Locate the cell with the specified text and output its [X, Y] center coordinate. 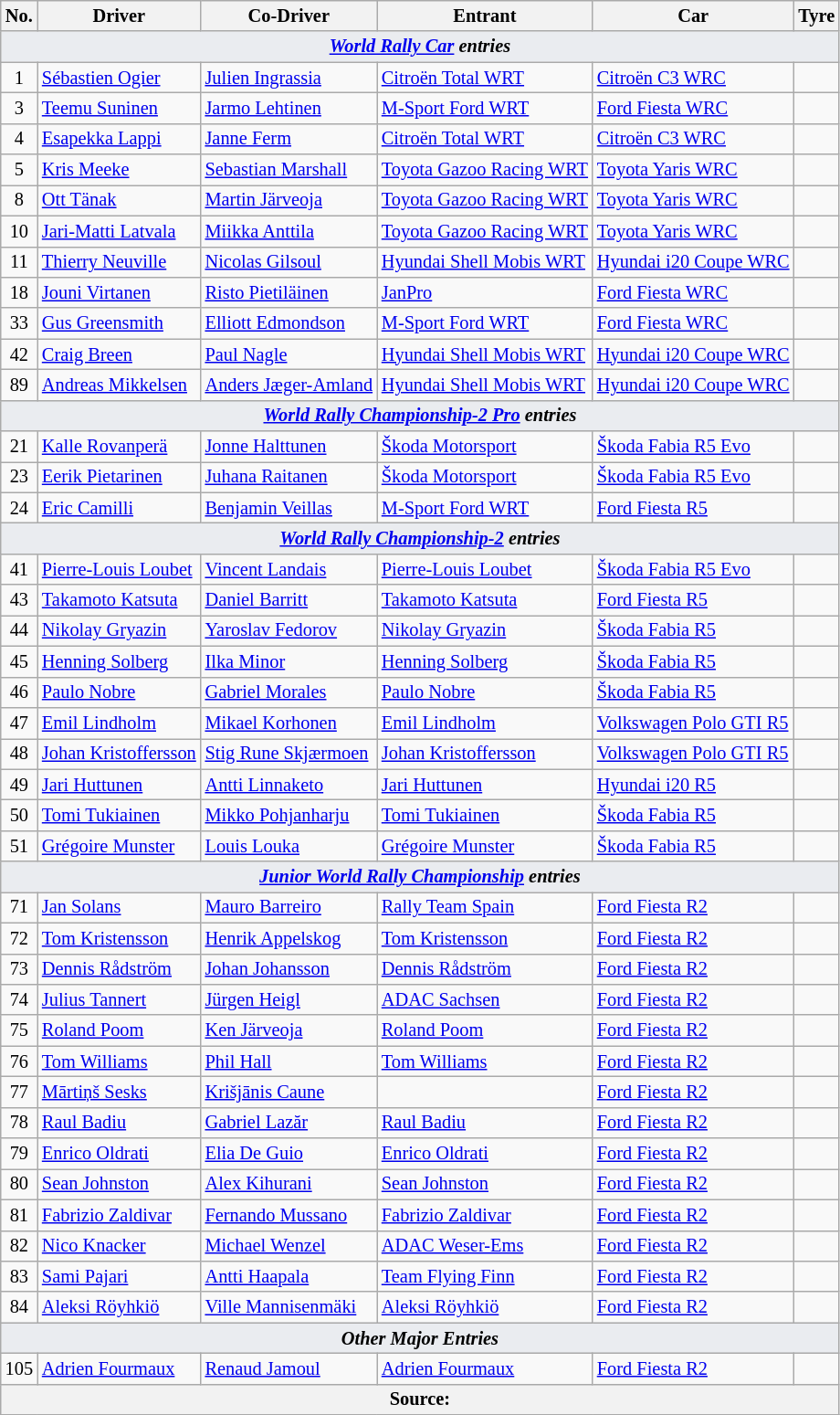
Risto Pietiläinen [289, 292]
Antti Haapala [289, 1276]
Eerik Pietarinen [119, 477]
71 [19, 907]
Mikael Korhonen [289, 723]
105 [19, 1368]
84 [19, 1307]
Car [694, 16]
Jarmo Lehtinen [289, 108]
Gus Greensmith [119, 323]
77 [19, 1092]
4 [19, 139]
Jonne Halttunen [289, 447]
10 [19, 231]
79 [19, 1154]
33 [19, 323]
Jari-Matti Latvala [119, 231]
Benjamin Veillas [289, 508]
82 [19, 1246]
Thierry Neuville [119, 262]
Ilka Minor [289, 661]
5 [19, 170]
80 [19, 1184]
Ken Järveoja [289, 1030]
Hyundai i20 R5 [694, 785]
Elia De Guio [289, 1154]
Andreas Mikkelsen [119, 385]
81 [19, 1215]
No. [19, 16]
42 [19, 354]
Kris Meeke [119, 170]
Gabriel Morales [289, 692]
JanPro [485, 292]
Entrant [485, 16]
Tyre [816, 16]
Vincent Landais [289, 569]
78 [19, 1123]
43 [19, 600]
Eric Camilli [119, 508]
Johan Johansson [289, 969]
46 [19, 692]
ADAC Sachsen [485, 999]
50 [19, 815]
Alex Kihurani [289, 1184]
Paul Nagle [289, 354]
Nicolas Gilsoul [289, 262]
3 [19, 108]
Mārtiņš Sesks [119, 1092]
Co-Driver [289, 16]
23 [19, 477]
Miikka Anttila [289, 231]
Rally Team Spain [485, 907]
Janne Ferm [289, 139]
21 [19, 447]
Team Flying Finn [485, 1276]
Fernando Mussano [289, 1215]
83 [19, 1276]
Sami Pajari [119, 1276]
Kalle Rovanperä [119, 447]
Martin Järveoja [289, 200]
Henrik Appelskog [289, 938]
Mikko Pohjanharju [289, 815]
World Rally Championship-2 entries [420, 538]
Krišjānis Caune [289, 1092]
Jan Solans [119, 907]
World Rally Championship-2 Pro entries [420, 416]
Source: [420, 1399]
51 [19, 846]
Yaroslav Fedorov [289, 630]
41 [19, 569]
48 [19, 754]
Nico Knacker [119, 1246]
11 [19, 262]
Juhana Raitanen [289, 477]
ADAC Weser-Ems [485, 1246]
8 [19, 200]
24 [19, 508]
89 [19, 385]
44 [19, 630]
45 [19, 661]
73 [19, 969]
Jouni Virtanen [119, 292]
Daniel Barritt [289, 600]
Junior World Rally Championship entries [420, 877]
Gabriel Lazăr [289, 1123]
Renaud Jamoul [289, 1368]
49 [19, 785]
Teemu Suninen [119, 108]
Craig Breen [119, 354]
Sébastien Ogier [119, 78]
Ville Mannisenmäki [289, 1307]
Louis Louka [289, 846]
Driver [119, 16]
Ott Tänak [119, 200]
72 [19, 938]
75 [19, 1030]
76 [19, 1061]
Esapekka Lappi [119, 139]
47 [19, 723]
Other Major Entries [420, 1338]
Antti Linnaketo [289, 785]
Stig Rune Skjærmoen [289, 754]
74 [19, 999]
Sebastian Marshall [289, 170]
Elliott Edmondson [289, 323]
Phil Hall [289, 1061]
1 [19, 78]
Julien Ingrassia [289, 78]
Mauro Barreiro [289, 907]
Anders Jæger-Amland [289, 385]
Jürgen Heigl [289, 999]
Julius Tannert [119, 999]
World Rally Car entries [420, 47]
18 [19, 292]
Michael Wenzel [289, 1246]
